Determine the (X, Y) coordinate at the center of the cell enclosing the given text.  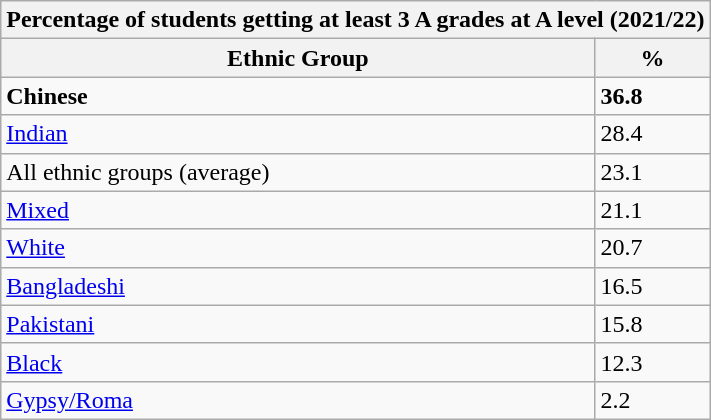
16.5 (652, 286)
2.2 (652, 400)
White (298, 248)
Gypsy/Roma (298, 400)
Pakistani (298, 324)
Chinese (298, 96)
Ethnic Group (298, 58)
% (652, 58)
Mixed (298, 210)
21.1 (652, 210)
All ethnic groups (average) (298, 172)
20.7 (652, 248)
Bangladeshi (298, 286)
12.3 (652, 362)
Black (298, 362)
Percentage of students getting at least 3 A grades at A level (2021/22) (356, 20)
15.8 (652, 324)
28.4 (652, 134)
36.8 (652, 96)
23.1 (652, 172)
Indian (298, 134)
